Scan for the cell matching the given text and deliver its (X, Y) coordinate at center. 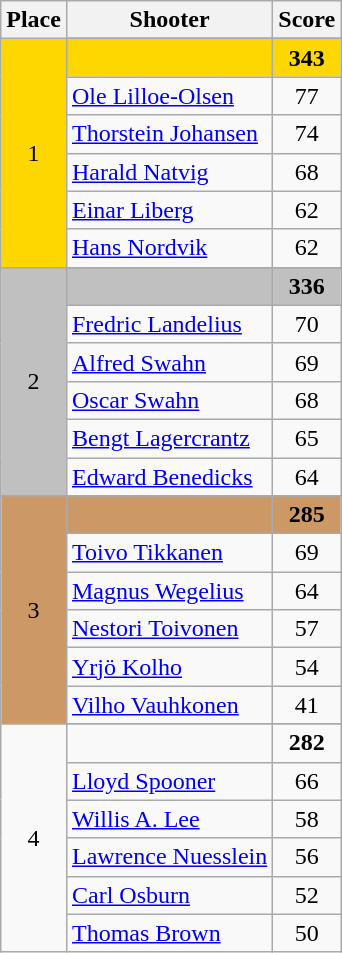
Carl Osburn (169, 895)
77 (307, 96)
Harald Natvig (169, 172)
65 (307, 438)
Hans Nordvik (169, 248)
Score (307, 20)
282 (307, 743)
74 (307, 134)
2 (34, 381)
4 (34, 838)
54 (307, 667)
66 (307, 781)
Edward Benedicks (169, 477)
285 (307, 515)
Willis A. Lee (169, 819)
Ole Lilloe-Olsen (169, 96)
Oscar Swahn (169, 400)
Bengt Lagercrantz (169, 438)
50 (307, 933)
3 (34, 610)
343 (307, 58)
Thomas Brown (169, 933)
Lawrence Nuesslein (169, 857)
58 (307, 819)
Einar Liberg (169, 210)
336 (307, 286)
Thorstein Johansen (169, 134)
57 (307, 629)
1 (34, 153)
Shooter (169, 20)
70 (307, 324)
Vilho Vauhkonen (169, 705)
Toivo Tikkanen (169, 553)
Magnus Wegelius (169, 591)
52 (307, 895)
Yrjö Kolho (169, 667)
Place (34, 20)
Lloyd Spooner (169, 781)
Nestori Toivonen (169, 629)
41 (307, 705)
56 (307, 857)
Fredric Landelius (169, 324)
Alfred Swahn (169, 362)
